Return the (X, Y) coordinate for the center point of the cell that contains the specified text.  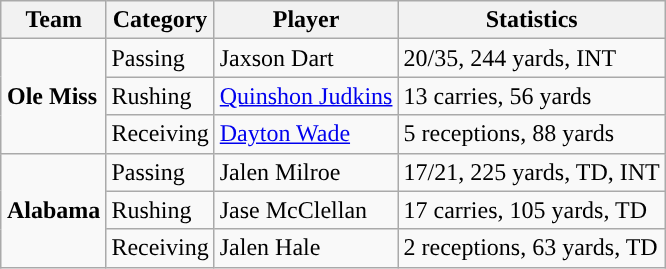
Player (306, 20)
20/35, 244 yards, INT (532, 58)
Dayton Wade (306, 134)
Statistics (532, 20)
Ole Miss (53, 96)
Jalen Hale (306, 248)
Quinshon Judkins (306, 96)
17 carries, 105 yards, TD (532, 210)
Jalen Milroe (306, 172)
Jase McClellan (306, 210)
Alabama (53, 210)
17/21, 225 yards, TD, INT (532, 172)
Jaxson Dart (306, 58)
13 carries, 56 yards (532, 96)
Team (53, 20)
Category (160, 20)
2 receptions, 63 yards, TD (532, 248)
5 receptions, 88 yards (532, 134)
